Return (X, Y) of the center of cell containing provided text 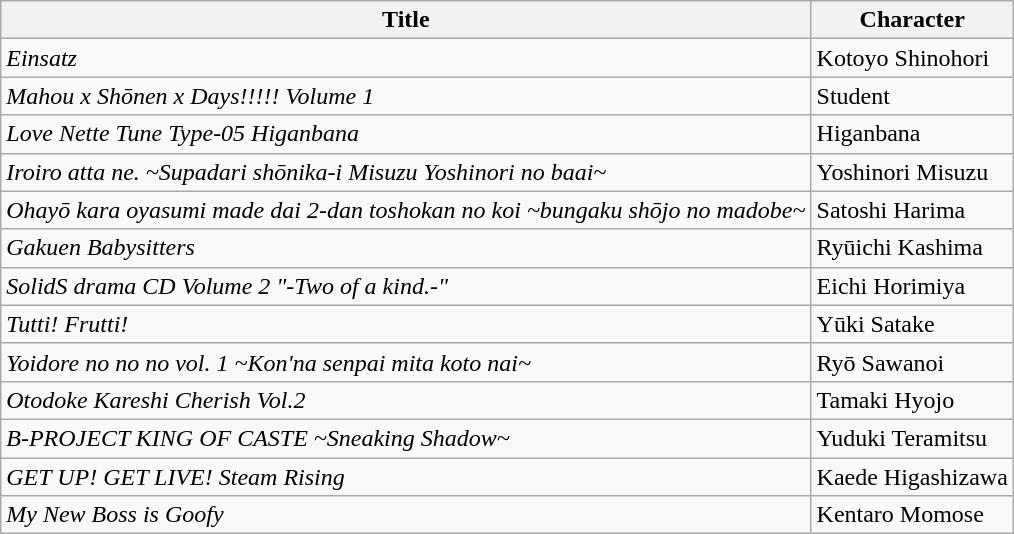
Yuduki Teramitsu (912, 438)
Character (912, 20)
B-PROJECT KING OF CASTE ~Sneaking Shadow~ (406, 438)
Love Nette Tune Type-05 Higanbana (406, 134)
Eichi Horimiya (912, 286)
Kentaro Momose (912, 515)
Yoshinori Misuzu (912, 172)
Ryō Sawanoi (912, 362)
Tutti! Frutti! (406, 324)
Yoidore no no no vol. 1 ~Kon'na senpai mita koto nai~ (406, 362)
Kotoyo Shinohori (912, 58)
Tamaki Hyojo (912, 400)
Iroiro atta ne. ~Supadari shōnika-i Misuzu Yoshinori no baai~ (406, 172)
GET UP! GET LIVE! Steam Rising (406, 477)
Title (406, 20)
Otodoke Kareshi Cherish Vol.2 (406, 400)
Ohayō kara oyasumi made dai 2-dan toshokan no koi ~bungaku shōjo no madobe~ (406, 210)
Higanbana (912, 134)
Satoshi Harima (912, 210)
Ryūichi Kashima (912, 248)
Student (912, 96)
Gakuen Babysitters (406, 248)
Kaede Higashizawa (912, 477)
Mahou x Shōnen x Days!!!!! Volume 1 (406, 96)
Einsatz (406, 58)
Yūki Satake (912, 324)
SolidS drama CD Volume 2 "-Two of a kind.-" (406, 286)
My New Boss is Goofy (406, 515)
